Provide the (X, Y) coordinate of the cell's center where the given text is located.  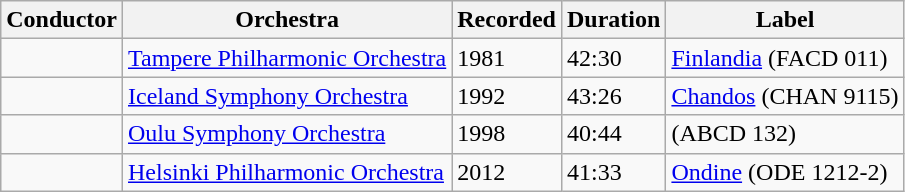
Chandos (CHAN 9115) (785, 96)
1998 (507, 134)
Ondine (ODE 1212-2) (785, 172)
1992 (507, 96)
Tampere Philharmonic Orchestra (286, 58)
Duration (613, 20)
Conductor (62, 20)
2012 (507, 172)
41:33 (613, 172)
43:26 (613, 96)
Oulu Symphony Orchestra (286, 134)
40:44 (613, 134)
Label (785, 20)
Orchestra (286, 20)
Recorded (507, 20)
42:30 (613, 58)
Finlandia (FACD 011) (785, 58)
Helsinki Philharmonic Orchestra (286, 172)
1981 (507, 58)
(ABCD 132) (785, 134)
Iceland Symphony Orchestra (286, 96)
